Detect which cell encompasses the target text, then output its (x, y) center coordinate. 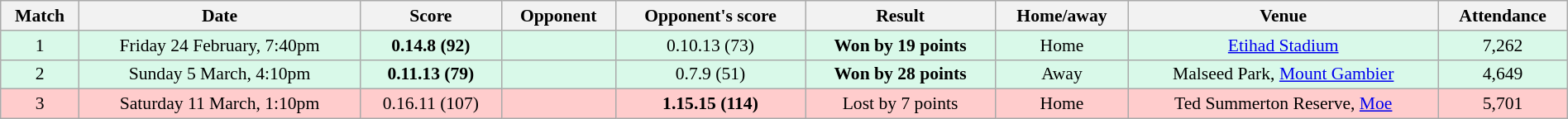
0.16.11 (107) (431, 104)
7,262 (1503, 45)
0.7.9 (51) (710, 74)
3 (40, 104)
Away (1062, 74)
Won by 28 points (901, 74)
Opponent (558, 16)
Friday 24 February, 7:40pm (219, 45)
1 (40, 45)
Score (431, 16)
Etihad Stadium (1284, 45)
Won by 19 points (901, 45)
Match (40, 16)
5,701 (1503, 104)
Venue (1284, 16)
2 (40, 74)
Saturday 11 March, 1:10pm (219, 104)
Home/away (1062, 16)
Date (219, 16)
0.10.13 (73) (710, 45)
Ted Summerton Reserve, Moe (1284, 104)
0.11.13 (79) (431, 74)
Lost by 7 points (901, 104)
Attendance (1503, 16)
4,649 (1503, 74)
Result (901, 16)
1.15.15 (114) (710, 104)
Malseed Park, Mount Gambier (1284, 74)
Opponent's score (710, 16)
0.14.8 (92) (431, 45)
Sunday 5 March, 4:10pm (219, 74)
